Return (X, Y) of the center of cell containing provided text 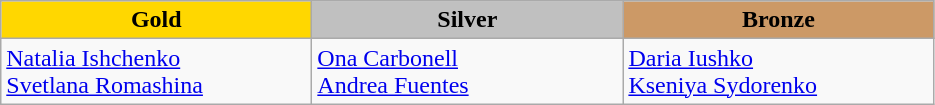
Silver (468, 20)
Ona CarbonellAndrea Fuentes (468, 72)
Natalia IshchenkoSvetlana Romashina (156, 72)
Gold (156, 20)
Bronze (778, 20)
Daria IushkoKseniya Sydorenko (778, 72)
